Provide the [X, Y] coordinate of the cell's center where the given text is located.  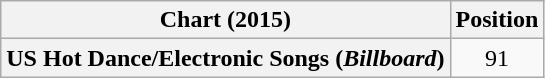
US Hot Dance/Electronic Songs (Billboard) [226, 58]
91 [497, 58]
Chart (2015) [226, 20]
Position [497, 20]
